Pinpoint the cell where the given text exists, returning its (x, y) midpoint coordinate. 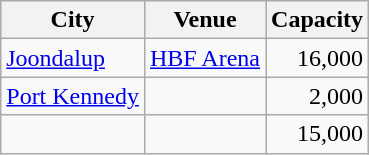
16,000 (318, 58)
Joondalup (73, 58)
City (73, 20)
Venue (204, 20)
15,000 (318, 134)
HBF Arena (204, 58)
Port Kennedy (73, 96)
Capacity (318, 20)
2,000 (318, 96)
